Capture the cell that displays the provided text and extract its [X, Y] central coordinate. 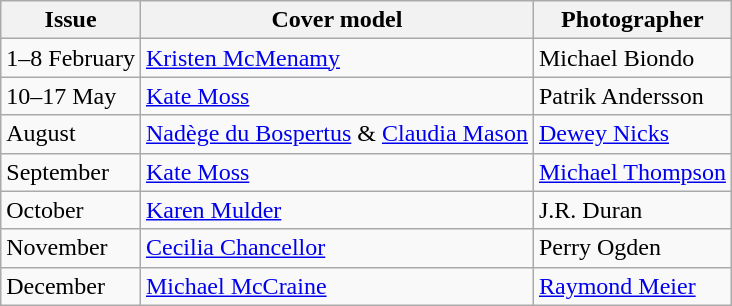
Raymond Meier [632, 286]
J.R. Duran [632, 210]
Michael McCraine [336, 286]
Perry Ogden [632, 248]
Michael Biondo [632, 58]
Michael Thompson [632, 172]
1–8 February [71, 58]
October [71, 210]
Cecilia Chancellor [336, 248]
Kristen McMenamy [336, 58]
December [71, 286]
Issue [71, 20]
Cover model [336, 20]
Nadège du Bospertus & Claudia Mason [336, 134]
Dewey Nicks [632, 134]
September [71, 172]
Patrik Andersson [632, 96]
November [71, 248]
10–17 May [71, 96]
August [71, 134]
Karen Mulder [336, 210]
Photographer [632, 20]
